Locate the cell with the specified text and output its (x, y) center coordinate. 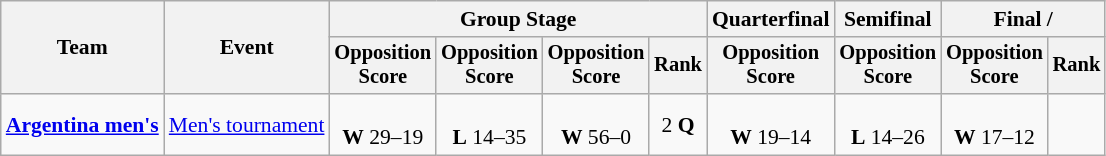
Men's tournament (247, 124)
L 14–35 (490, 124)
Team (82, 48)
Semifinal (888, 19)
W 19–14 (771, 124)
L 14–26 (888, 124)
Group Stage (518, 19)
Final / (1023, 19)
2 Q (678, 124)
W 56–0 (596, 124)
Event (247, 48)
W 17–12 (994, 124)
Argentina men's (82, 124)
Quarterfinal (771, 19)
W 29–19 (382, 124)
